Provide the (x, y) coordinate of the cell's center where the given text is located.  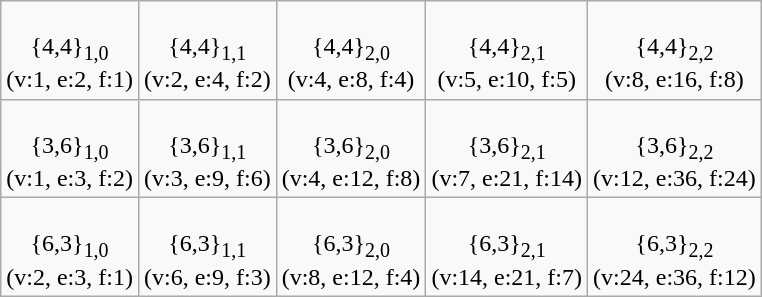
{3,6}1,0(v:1, e:3, f:2) (70, 148)
{3,6}1,1(v:3, e:9, f:6) (207, 148)
{4,4}2,2(v:8, e:16, f:8) (675, 50)
{3,6}2,1(v:7, e:21, f:14) (507, 148)
{6,3}1,1(v:6, e:9, f:3) (207, 246)
{4,4}2,1(v:5, e:10, f:5) (507, 50)
{4,4}1,0(v:1, e:2, f:1) (70, 50)
{6,3}2,0(v:8, e:12, f:4) (351, 246)
{4,4}1,1(v:2, e:4, f:2) (207, 50)
{3,6}2,0(v:4, e:12, f:8) (351, 148)
{6,3}2,1(v:14, e:21, f:7) (507, 246)
{4,4}2,0(v:4, e:8, f:4) (351, 50)
{6,3}2,2(v:24, e:36, f:12) (675, 246)
{6,3}1,0(v:2, e:3, f:1) (70, 246)
{3,6}2,2(v:12, e:36, f:24) (675, 148)
